Detect which cell encompasses the target text, then output its (X, Y) center coordinate. 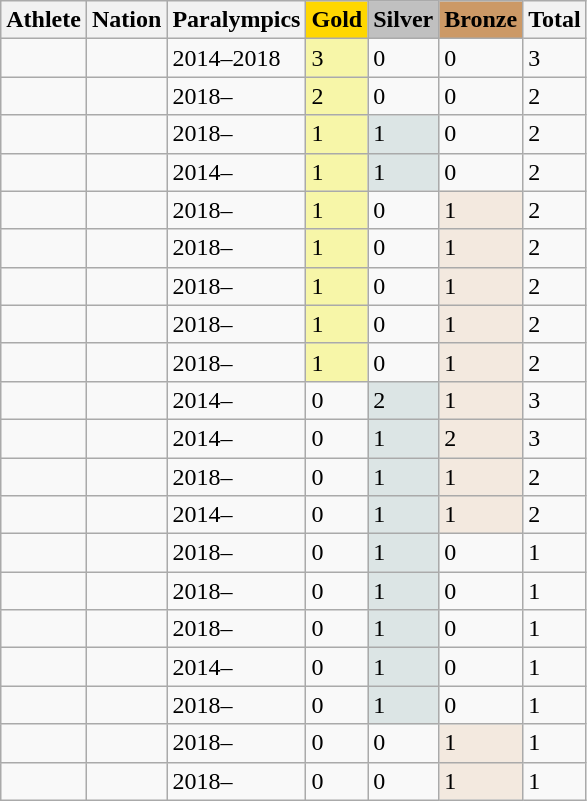
Gold (337, 20)
2014–2018 (236, 58)
Paralympics (236, 20)
Silver (404, 20)
Nation (126, 20)
Total (555, 20)
Athlete (44, 20)
Bronze (481, 20)
